Provide the (x, y) coordinate of the cell's center where the given text is located.  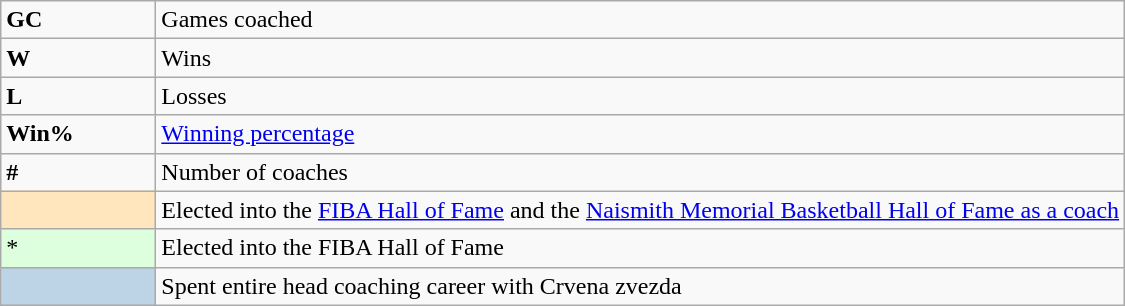
Number of coaches (640, 172)
Win% (78, 134)
L (78, 96)
Winning percentage (640, 134)
GC (78, 20)
* (78, 248)
W (78, 58)
Losses (640, 96)
# (78, 172)
Elected into the FIBA Hall of Fame (640, 248)
Wins (640, 58)
Elected into the FIBA Hall of Fame and the Naismith Memorial Basketball Hall of Fame as a coach (640, 210)
Games coached (640, 20)
Spent entire head coaching career with Crvena zvezda (640, 286)
